Capture the cell that displays the provided text and extract its (X, Y) central coordinate. 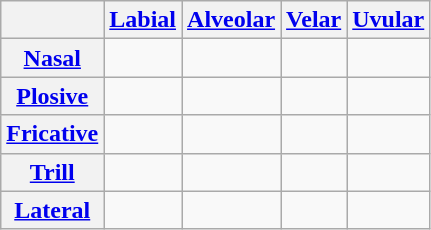
Velar (314, 20)
Fricative (52, 134)
Plosive (52, 96)
Lateral (52, 210)
Nasal (52, 58)
Trill (52, 172)
Labial (143, 20)
Uvular (388, 20)
Alveolar (232, 20)
